Capture the cell that displays the provided text and extract its (x, y) central coordinate. 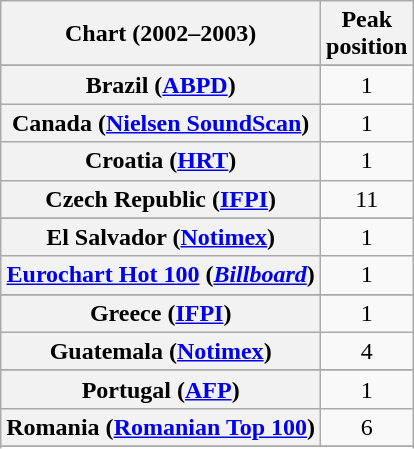
Czech Republic (IFPI) (161, 199)
Portugal (AFP) (161, 389)
Guatemala (Notimex) (161, 351)
Peakposition (367, 34)
Canada (Nielsen SoundScan) (161, 123)
El Salvador (Notimex) (161, 237)
11 (367, 199)
Chart (2002–2003) (161, 34)
4 (367, 351)
Brazil (ABPD) (161, 85)
6 (367, 427)
Eurochart Hot 100 (Billboard) (161, 275)
Croatia (HRT) (161, 161)
Greece (IFPI) (161, 313)
Romania (Romanian Top 100) (161, 427)
